Pinpoint the cell where the given text exists, returning its (X, Y) midpoint coordinate. 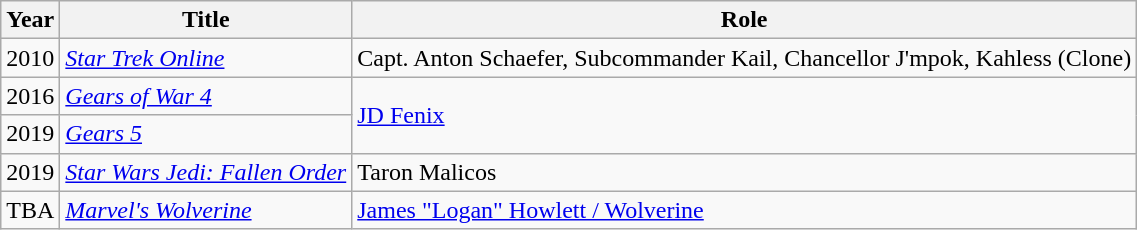
TBA (30, 210)
Gears of War 4 (206, 96)
2010 (30, 58)
2016 (30, 96)
Capt. Anton Schaefer, Subcommander Kail, Chancellor J'mpok, Kahless (Clone) (744, 58)
Year (30, 20)
Marvel's Wolverine (206, 210)
Title (206, 20)
Taron Malicos (744, 172)
Role (744, 20)
James "Logan" Howlett / Wolverine (744, 210)
Star Wars Jedi: Fallen Order (206, 172)
Gears 5 (206, 134)
JD Fenix (744, 115)
Star Trek Online (206, 58)
